Provide the [X, Y] coordinate of the cell's center where the given text is located.  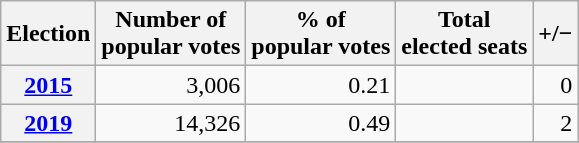
Election [48, 34]
14,326 [171, 123]
% ofpopular votes [321, 34]
2 [556, 123]
3,006 [171, 85]
2019 [48, 123]
+/− [556, 34]
0.21 [321, 85]
0.49 [321, 123]
Totalelected seats [464, 34]
0 [556, 85]
2015 [48, 85]
Number ofpopular votes [171, 34]
